From the cell containing the given text, extract its center point as (x, y) coordinate. 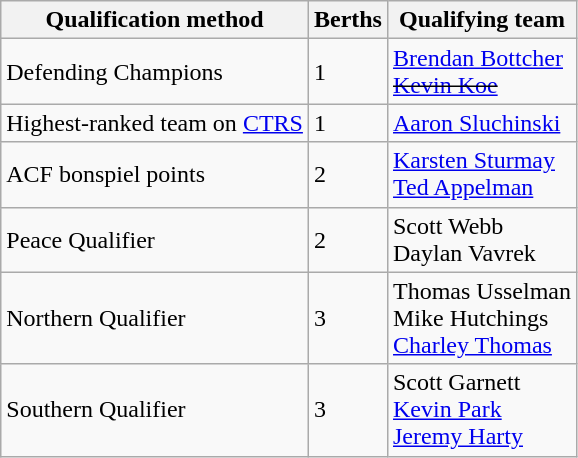
Highest-ranked team on CTRS (155, 123)
Peace Qualifier (155, 240)
Qualification method (155, 20)
Defending Champions (155, 72)
Berths (348, 20)
Southern Qualifier (155, 410)
Northern Qualifier (155, 318)
Thomas Usselman Mike Hutchings Charley Thomas (482, 318)
Qualifying team (482, 20)
Scott Garnett Kevin Park Jeremy Harty (482, 410)
Karsten Sturmay Ted Appelman (482, 174)
Aaron Sluchinski (482, 123)
Scott Webb Daylan Vavrek (482, 240)
ACF bonspiel points (155, 174)
Brendan Bottcher Kevin Koe (482, 72)
